Detect which cell encompasses the target text, then output its [x, y] center coordinate. 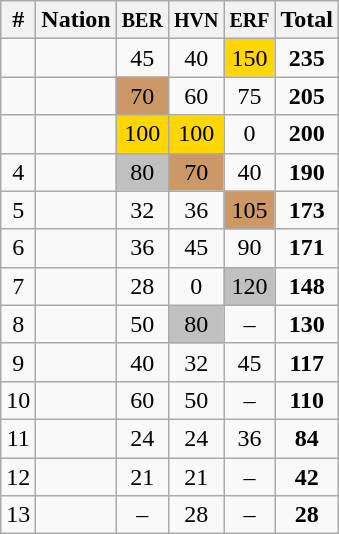
9 [18, 362]
7 [18, 286]
4 [18, 172]
90 [250, 248]
HVN [196, 20]
8 [18, 324]
6 [18, 248]
110 [307, 400]
150 [250, 58]
190 [307, 172]
148 [307, 286]
130 [307, 324]
42 [307, 477]
105 [250, 210]
171 [307, 248]
BER [142, 20]
13 [18, 515]
ERF [250, 20]
# [18, 20]
10 [18, 400]
11 [18, 438]
117 [307, 362]
173 [307, 210]
120 [250, 286]
12 [18, 477]
Nation [76, 20]
205 [307, 96]
Total [307, 20]
84 [307, 438]
235 [307, 58]
5 [18, 210]
75 [250, 96]
200 [307, 134]
